From the cell containing the given text, extract its center point as [x, y] coordinate. 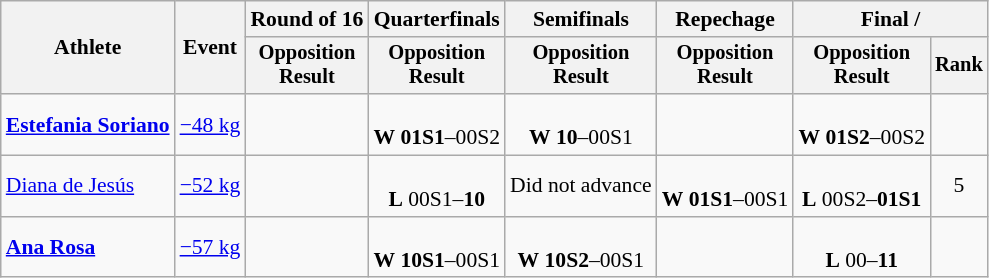
Quarterfinals [436, 19]
Ana Rosa [88, 248]
L 00–11 [862, 248]
−48 kg [210, 124]
Athlete [88, 48]
Event [210, 48]
−52 kg [210, 186]
Repechage [726, 19]
Diana de Jesús [88, 186]
W 10S1–00S1 [436, 248]
Rank [959, 66]
W 01S1–00S2 [436, 124]
Estefania Soriano [88, 124]
W 01S1–00S1 [726, 186]
−57 kg [210, 248]
W 01S2–00S2 [862, 124]
5 [959, 186]
W 10S2–00S1 [581, 248]
W 10–00S1 [581, 124]
L 00S1–10 [436, 186]
Semifinals [581, 19]
L 00S2–01S1 [862, 186]
Did not advance [581, 186]
Final / [890, 19]
Round of 16 [306, 19]
